For the text-containing cell, return its midpoint in [X, Y] coordinate format. 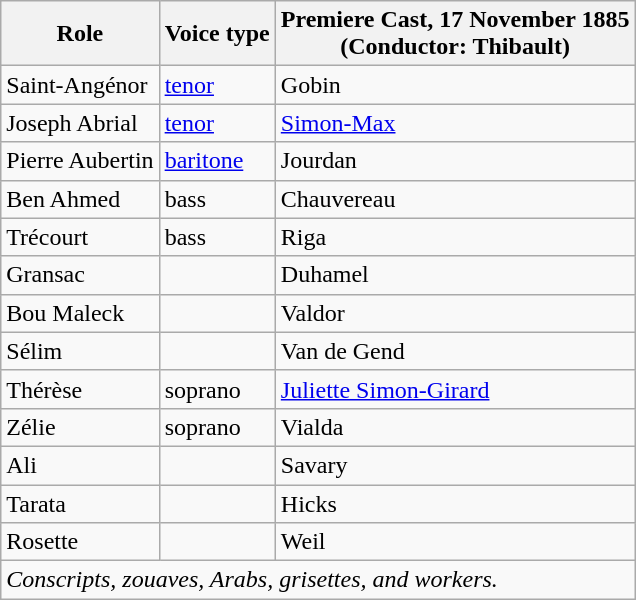
Tarata [80, 503]
Bou Maleck [80, 313]
Riga [455, 237]
Hicks [455, 503]
Pierre Aubertin [80, 161]
baritone [217, 161]
Sélim [80, 351]
Duhamel [455, 275]
Joseph Abrial [80, 123]
Simon-Max [455, 123]
Juliette Simon-Girard [455, 389]
Van de Gend [455, 351]
Conscripts, zouaves, Arabs, grisettes, and workers. [318, 580]
Gransac [80, 275]
Saint-Angénor [80, 85]
Ben Ahmed [80, 199]
Jourdan [455, 161]
Voice type [217, 34]
Valdor [455, 313]
Chauvereau [455, 199]
Savary [455, 465]
Weil [455, 542]
Trécourt [80, 237]
Role [80, 34]
Zélie [80, 427]
Premiere Cast, 17 November 1885(Conductor: Thibault) [455, 34]
Gobin [455, 85]
Ali [80, 465]
Rosette [80, 542]
Thérèse [80, 389]
Vialda [455, 427]
